Scan for the cell matching the given text and deliver its [X, Y] coordinate at center. 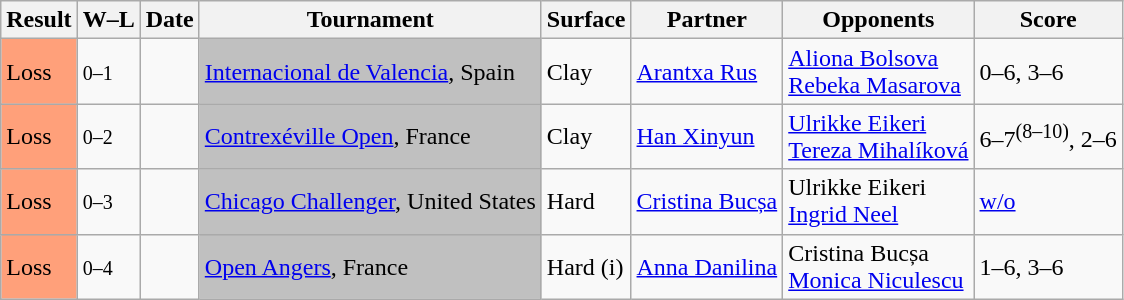
Surface [586, 20]
Partner [707, 20]
Anna Danilina [707, 266]
Aliona Bolsova Rebeka Masarova [878, 72]
Tournament [370, 20]
Date [170, 20]
0–4 [108, 266]
Cristina Bucșa [707, 202]
Score [1048, 20]
Internacional de Valencia, Spain [370, 72]
0–2 [108, 136]
Ulrikke Eikeri Ingrid Neel [878, 202]
0–3 [108, 202]
w/o [1048, 202]
0–6, 3–6 [1048, 72]
Contrexéville Open, France [370, 136]
Ulrikke Eikeri Tereza Mihalíková [878, 136]
Han Xinyun [707, 136]
Chicago Challenger, United States [370, 202]
6–7(8–10), 2–6 [1048, 136]
1–6, 3–6 [1048, 266]
Result [39, 20]
Cristina Bucșa Monica Niculescu [878, 266]
0–1 [108, 72]
Opponents [878, 20]
Hard (i) [586, 266]
Open Angers, France [370, 266]
Arantxa Rus [707, 72]
W–L [108, 20]
Hard [586, 202]
